Output the [X, Y] coordinate of the center of the cell containing the given text.  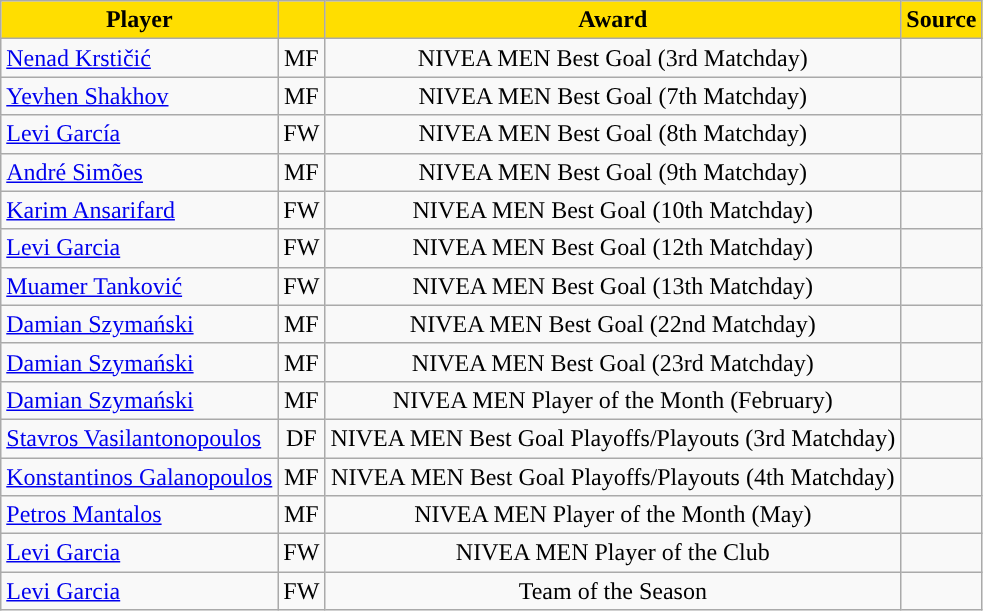
Petros Mantalos [140, 515]
Source [942, 20]
NIVEA MEN Player of the Club [613, 553]
NIVEA MEN Best Goal (10th Matchday) [613, 210]
Levi García [140, 134]
Karim Ansarifard [140, 210]
NIVEA MEN Best Goal (9th Matchday) [613, 172]
Konstantinos Galanopoulos [140, 477]
NIVEA MEN Player of the Month (May) [613, 515]
Stavros Vasilantonopoulos [140, 438]
NIVEA MEN Best Goal (8th Matchday) [613, 134]
NIVEA MEN Best Goal (13th Matchday) [613, 286]
NIVEA MEN Best Goal (23rd Matchday) [613, 362]
Player [140, 20]
NIVEA MEN Player of the Month (February) [613, 400]
Muamer Tanković [140, 286]
NIVEA MEN Best Goal Playoffs/Playouts (4th Matchday) [613, 477]
NIVEA MEN Best Goal (22nd Matchday) [613, 324]
NIVEA MEN Best Goal (3rd Matchday) [613, 58]
André Simões [140, 172]
NIVEA MEN Best Goal (12th Matchday) [613, 248]
Team of the Season [613, 591]
Yevhen Shakhov [140, 96]
NIVEA MEN Best Goal (7th Matchday) [613, 96]
Nenad Krstičić [140, 58]
NIVEA MEN Best Goal Playoffs/Playouts (3rd Matchday) [613, 438]
DF [302, 438]
Award [613, 20]
